Find where the given text appears and provide that cell's center as [X, Y] coordinate. 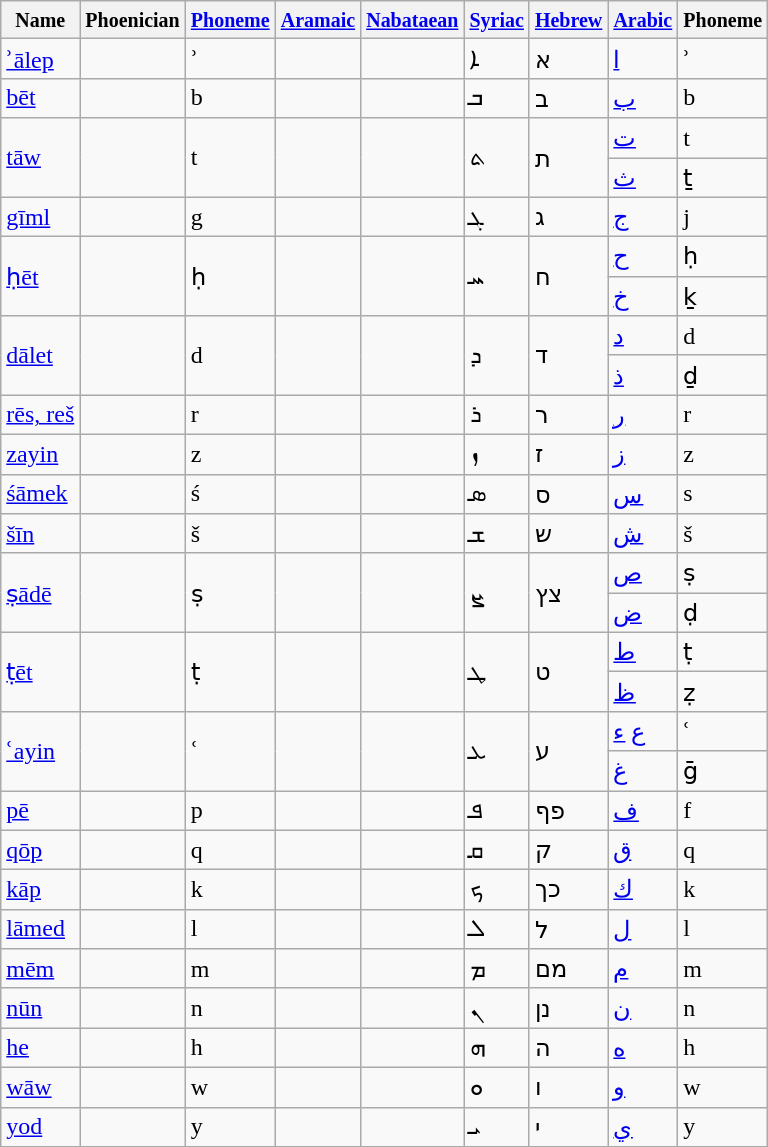
ṯ [723, 178]
ﻥ [643, 1008]
Hebrew [568, 20]
Aramaic [318, 20]
s [723, 494]
ط [643, 652]
dālet [40, 356]
ה [568, 1048]
Phoenician [132, 20]
tāw [40, 158]
ظ [643, 692]
ܛ [496, 672]
ܦ [496, 810]
ḡ [723, 771]
ش [643, 534]
פף [568, 810]
ي [643, 1127]
ܐ [496, 59]
ś [230, 494]
ṣādē [40, 592]
yod [40, 1127]
ذ [643, 375]
غ [643, 771]
ܘ [496, 1087]
י [568, 1127]
j [723, 217]
ḵ [723, 296]
ﻡ [643, 969]
ט [568, 672]
p [230, 810]
צץ [568, 592]
f [723, 810]
כך [568, 890]
ד [568, 356]
א [568, 59]
د [643, 336]
ﻝ [643, 929]
ܪ [496, 415]
خ [643, 296]
ג [568, 217]
ס [568, 494]
rēs, reš [40, 415]
śāmek [40, 494]
kāp [40, 890]
ܟ [496, 890]
ܥ [496, 750]
ܚ [496, 276]
lāmed [40, 929]
g [230, 217]
ܣ [496, 494]
qōp [40, 850]
šīn [40, 534]
ف [643, 810]
zayin [40, 454]
ﻭ [643, 1087]
נן [568, 1008]
he [40, 1048]
ܨ [496, 592]
ḥēt [40, 276]
ܩ [496, 850]
س [643, 494]
ת [568, 158]
ח [568, 276]
ܫ [496, 534]
ל [568, 929]
gīml [40, 217]
ק [568, 850]
ܠ [496, 929]
ܗ [496, 1048]
Nabataean [412, 20]
ܓ [496, 217]
Syriac [496, 20]
ﻕ [643, 850]
מם [568, 969]
ẓ [723, 692]
ש [568, 534]
ﺝ [643, 217]
ܝ [496, 1127]
ﺏ [643, 98]
ܕ [496, 356]
pē [40, 810]
ع ء [643, 731]
ב [568, 98]
ص [643, 573]
ו [568, 1087]
ﻙ [643, 890]
wāw [40, 1087]
ʾālep [40, 59]
ت [643, 138]
ʿayin [40, 750]
ﺍ [643, 59]
ר [568, 415]
ﺯ [643, 454]
Name [40, 20]
nūn [40, 1008]
ḍ [723, 613]
ܬ [496, 158]
ܢ [496, 1008]
ﺭ [643, 415]
ض [643, 613]
ṭēt [40, 672]
ح [643, 257]
ḏ [723, 375]
ه [643, 1048]
mēm [40, 969]
ז [568, 454]
Arabic [643, 20]
ע [568, 750]
ث [643, 178]
ܙ [496, 454]
ܒ [496, 98]
ܡ [496, 969]
bēt [40, 98]
